Output the [x, y] coordinate of the center of the cell containing the given text.  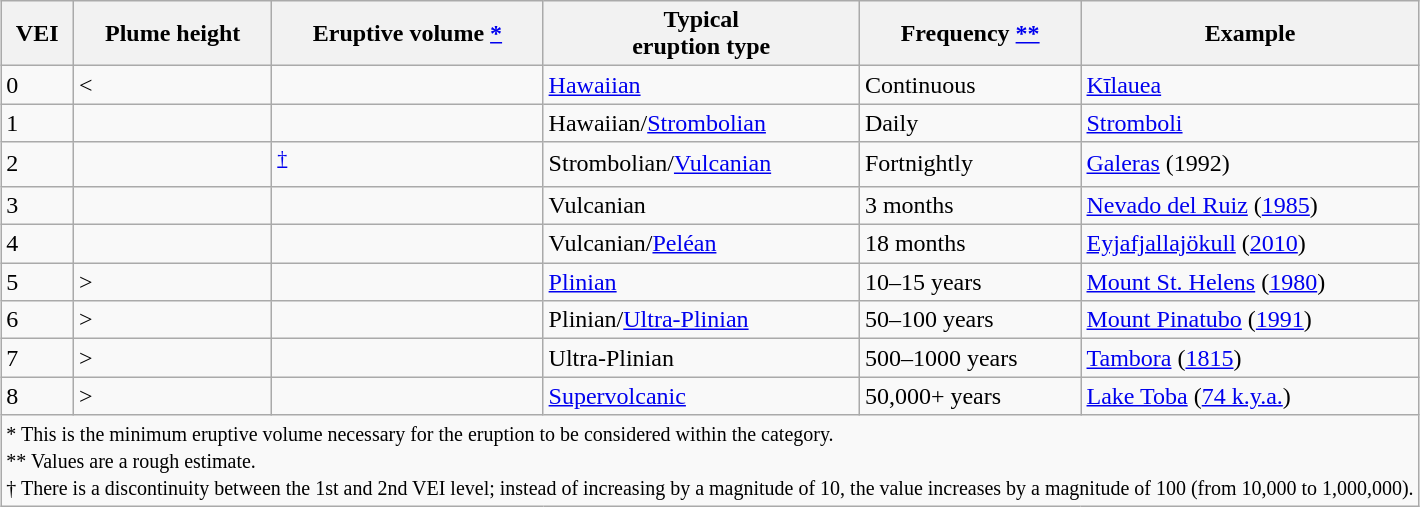
Vulcanian [701, 205]
6 [38, 320]
50,000+ years [970, 396]
Example [1250, 34]
Tambora (1815) [1250, 358]
VEI [38, 34]
500–1000 years [970, 358]
50–100 years [970, 320]
Vulcanian/Peléan [701, 244]
Mount Pinatubo (1991) [1250, 320]
18 months [970, 244]
8 [38, 396]
Eyjafjallajökull (2010) [1250, 244]
3 [38, 205]
Frequency ** [970, 34]
Daily [970, 123]
Stromboli [1250, 123]
† [408, 164]
10–15 years [970, 282]
< [173, 85]
Hawaiian [701, 85]
Hawaiian/Strombolian [701, 123]
Galeras (1992) [1250, 164]
Plinian/Ultra-Plinian [701, 320]
0 [38, 85]
Eruptive volume * [408, 34]
Lake Toba (74 k.y.a.) [1250, 396]
Continuous [970, 85]
1 [38, 123]
5 [38, 282]
Kīlauea [1250, 85]
Mount St. Helens (1980) [1250, 282]
Ultra-Plinian [701, 358]
7 [38, 358]
Nevado del Ruiz (1985) [1250, 205]
Supervolcanic [701, 396]
Plume height [173, 34]
Fortnightly [970, 164]
Strombolian/Vulcanian [701, 164]
4 [38, 244]
2 [38, 164]
Plinian [701, 282]
Typicaleruption type [701, 34]
3 months [970, 205]
